Pinpoint the cell where the given text exists, returning its (X, Y) midpoint coordinate. 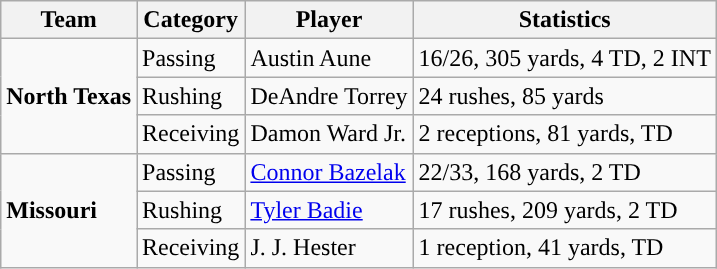
Team (69, 20)
2 receptions, 81 yards, TD (564, 134)
1 reception, 41 yards, TD (564, 248)
Category (190, 20)
24 rushes, 85 yards (564, 96)
Damon Ward Jr. (329, 134)
Missouri (69, 210)
Tyler Badie (329, 210)
Connor Bazelak (329, 172)
Statistics (564, 20)
16/26, 305 yards, 4 TD, 2 INT (564, 58)
DeAndre Torrey (329, 96)
22/33, 168 yards, 2 TD (564, 172)
Austin Aune (329, 58)
J. J. Hester (329, 248)
North Texas (69, 96)
Player (329, 20)
17 rushes, 209 yards, 2 TD (564, 210)
